From the cell containing the given text, extract its center point as (x, y) coordinate. 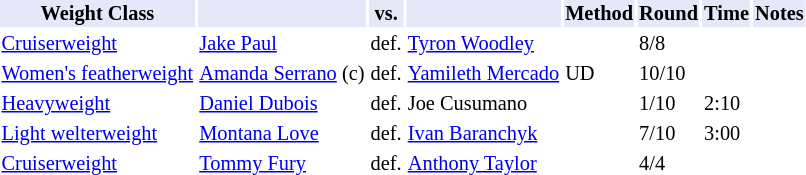
2:10 (727, 104)
Notes (779, 14)
Yamileth Mercado (483, 74)
Amanda Serrano (c) (282, 74)
Joe Cusumano (483, 104)
10/10 (669, 74)
Montana Love (282, 134)
1/10 (669, 104)
Round (669, 14)
Daniel Dubois (282, 104)
Weight Class (98, 14)
Light welterweight (98, 134)
UD (600, 74)
3:00 (727, 134)
Cruiserweight (98, 44)
7/10 (669, 134)
Ivan Baranchyk (483, 134)
Women's featherweight (98, 74)
Tyron Woodley (483, 44)
Time (727, 14)
vs. (386, 14)
Jake Paul (282, 44)
Method (600, 14)
8/8 (669, 44)
Heavyweight (98, 104)
